Search for the cell housing the specified text and yield its [X, Y] center coordinate. 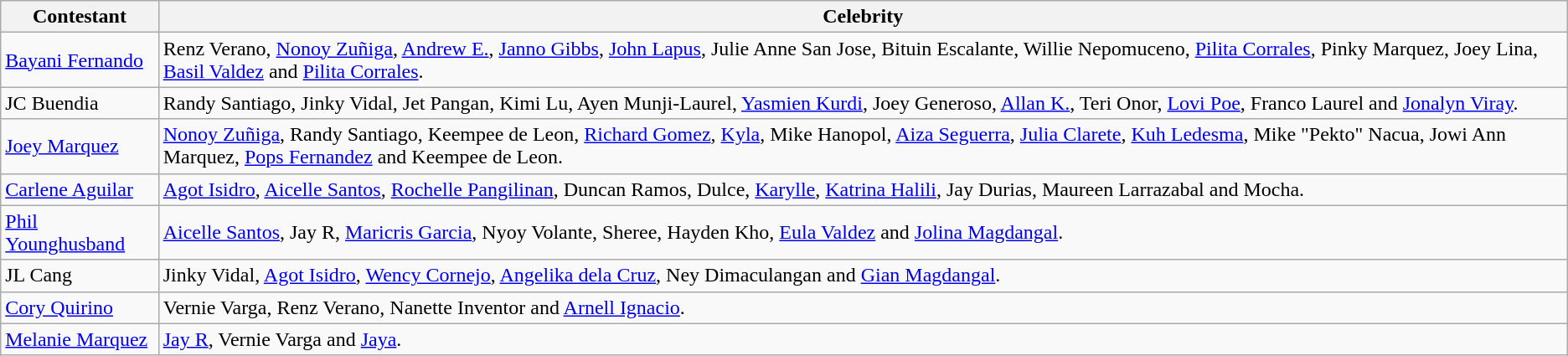
Bayani Fernando [80, 60]
Celebrity [863, 17]
Vernie Varga, Renz Verano, Nanette Inventor and Arnell Ignacio. [863, 307]
Cory Quirino [80, 307]
Joey Marquez [80, 146]
Jinky Vidal, Agot Isidro, Wency Cornejo, Angelika dela Cruz, Ney Dimaculangan and Gian Magdangal. [863, 276]
Phil Younghusband [80, 233]
Contestant [80, 17]
JC Buendia [80, 103]
JL Cang [80, 276]
Aicelle Santos, Jay R, Maricris Garcia, Nyoy Volante, Sheree, Hayden Kho, Eula Valdez and Jolina Magdangal. [863, 233]
Agot Isidro, Aicelle Santos, Rochelle Pangilinan, Duncan Ramos, Dulce, Karylle, Katrina Halili, Jay Durias, Maureen Larrazabal and Mocha. [863, 189]
Carlene Aguilar [80, 189]
Jay R, Vernie Varga and Jaya. [863, 339]
Melanie Marquez [80, 339]
